Return the (X, Y) coordinate for the center point of the cell that contains the specified text.  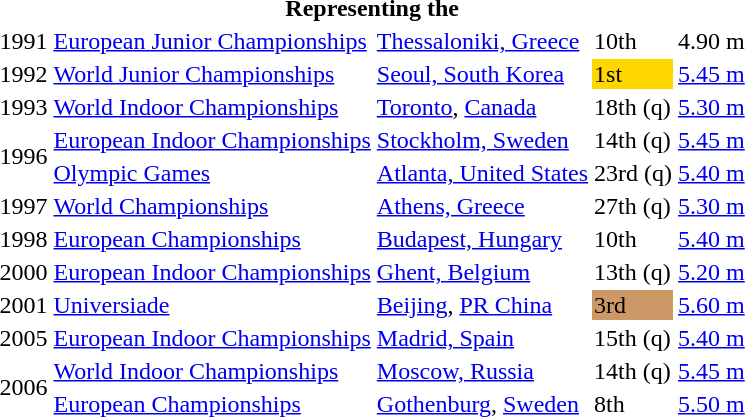
Universiade (212, 305)
Budapest, Hungary (482, 239)
Atlanta, United States (482, 173)
Seoul, South Korea (482, 74)
Toronto, Canada (482, 107)
27th (q) (634, 206)
Athens, Greece (482, 206)
World Championships (212, 206)
European Championships (212, 239)
Ghent, Belgium (482, 272)
Stockholm, Sweden (482, 140)
European Junior Championships (212, 41)
3rd (634, 305)
18th (q) (634, 107)
World Junior Championships (212, 74)
13th (q) (634, 272)
Moscow, Russia (482, 371)
Olympic Games (212, 173)
Madrid, Spain (482, 338)
Thessaloniki, Greece (482, 41)
Beijing, PR China (482, 305)
1st (634, 74)
15th (q) (634, 338)
23rd (q) (634, 173)
